Return the [X, Y] coordinate for the center point of the cell that contains the specified text.  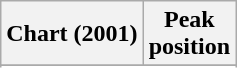
Peakposition [189, 34]
Chart (2001) [72, 34]
